Find where the given text appears and provide that cell's center as (x, y) coordinate. 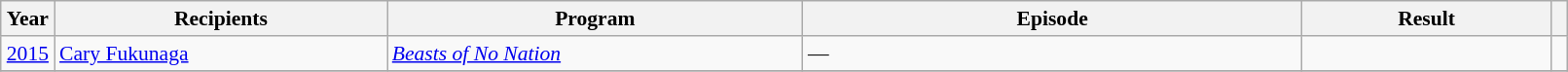
2015 (27, 54)
Beasts of No Nation (596, 54)
Episode (1053, 18)
Cary Fukunaga (221, 54)
Year (27, 18)
Program (596, 18)
— (1053, 54)
Recipients (221, 18)
Result (1426, 18)
